Determine the [X, Y] coordinate at the center of the cell enclosing the given text.  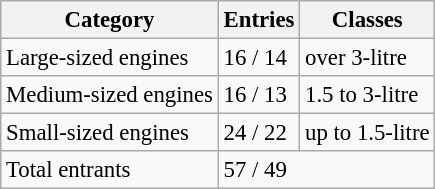
16 / 13 [258, 95]
Classes [368, 20]
Category [110, 20]
up to 1.5-litre [368, 133]
Total entrants [110, 170]
Large-sized engines [110, 58]
16 / 14 [258, 58]
over 3-litre [368, 58]
Medium-sized engines [110, 95]
57 / 49 [326, 170]
24 / 22 [258, 133]
Small-sized engines [110, 133]
Entries [258, 20]
1.5 to 3-litre [368, 95]
